Detect which cell encompasses the target text, then output its (X, Y) center coordinate. 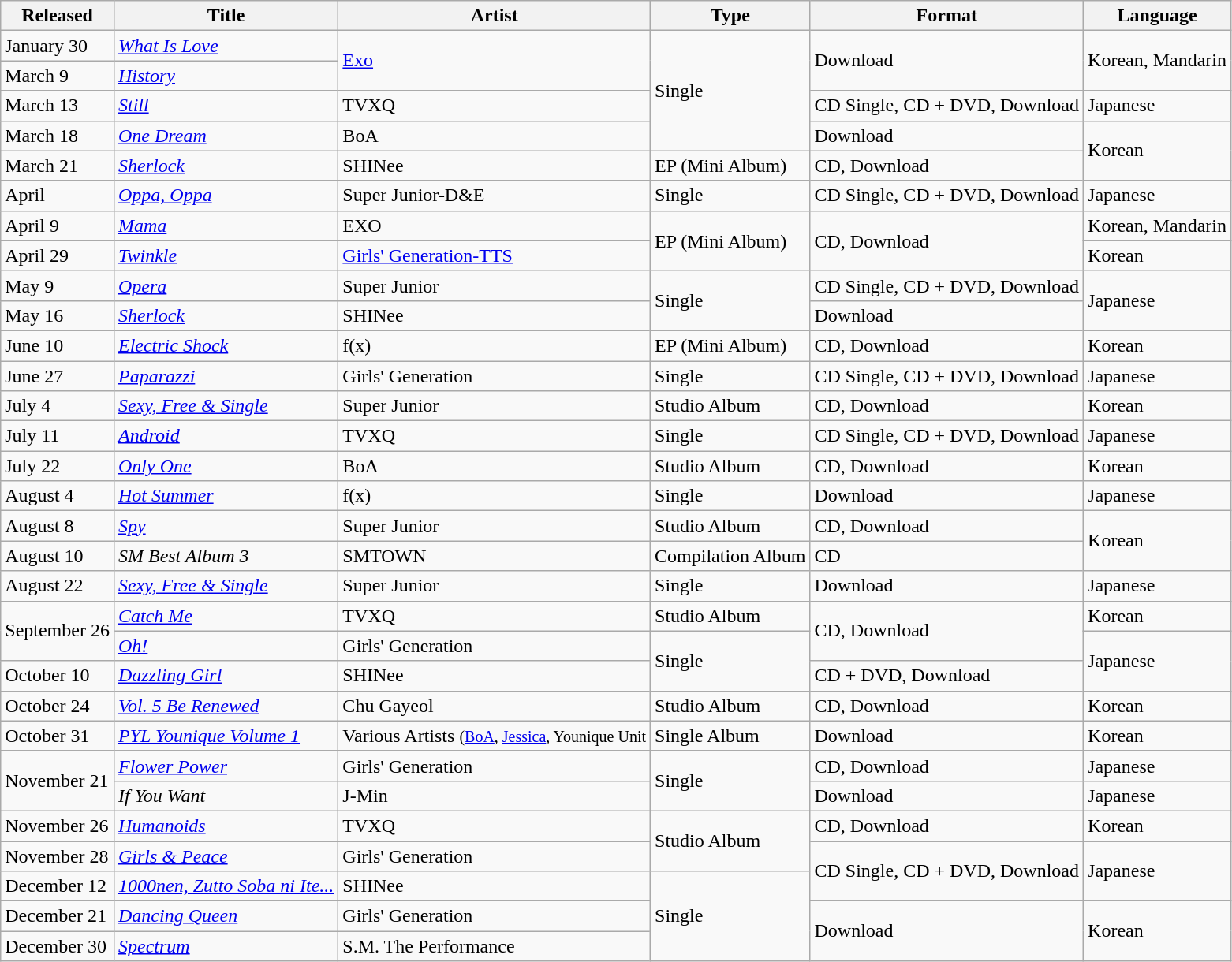
Still (226, 106)
Compilation Album (730, 556)
Format (946, 16)
June 27 (58, 376)
December 21 (58, 916)
EXO (495, 226)
August 22 (58, 586)
Title (226, 16)
1000nen, Zutto Soba ni Ite... (226, 886)
Spectrum (226, 946)
Android (226, 436)
CD (946, 556)
History (226, 76)
August 4 (58, 496)
Single Album (730, 736)
May 16 (58, 315)
Hot Summer (226, 496)
March 9 (58, 76)
Dazzling Girl (226, 676)
Catch Me (226, 616)
Girls' Generation-TTS (495, 255)
March 21 (58, 166)
October 31 (58, 736)
April 9 (58, 226)
Opera (226, 285)
Released (58, 16)
November 28 (58, 856)
Flower Power (226, 766)
June 10 (58, 345)
S.M. The Performance (495, 946)
March 18 (58, 136)
Super Junior-D&E (495, 196)
SM Best Album 3 (226, 556)
Oh! (226, 646)
Exo (495, 61)
Twinkle (226, 255)
May 9 (58, 285)
October 24 (58, 706)
Chu Gayeol (495, 706)
Humanoids (226, 826)
September 26 (58, 631)
Language (1158, 16)
What Is Love (226, 46)
Paparazzi (226, 376)
Girls & Peace (226, 856)
October 10 (58, 676)
If You Want (226, 796)
Mama (226, 226)
Electric Shock (226, 345)
January 30 (58, 46)
November 26 (58, 826)
Various Artists (BoA, Jessica, Younique Unit (495, 736)
Vol. 5 Be Renewed (226, 706)
December 12 (58, 886)
July 4 (58, 406)
March 13 (58, 106)
PYL Younique Volume 1 (226, 736)
Artist (495, 16)
April (58, 196)
August 8 (58, 526)
August 10 (58, 556)
One Dream (226, 136)
J-Min (495, 796)
Only One (226, 466)
Spy (226, 526)
December 30 (58, 946)
CD + DVD, Download (946, 676)
SMTOWN (495, 556)
July 22 (58, 466)
Dancing Queen (226, 916)
November 21 (58, 781)
April 29 (58, 255)
July 11 (58, 436)
Type (730, 16)
Oppa, Oppa (226, 196)
